Scan for the cell matching the given text and deliver its (X, Y) coordinate at center. 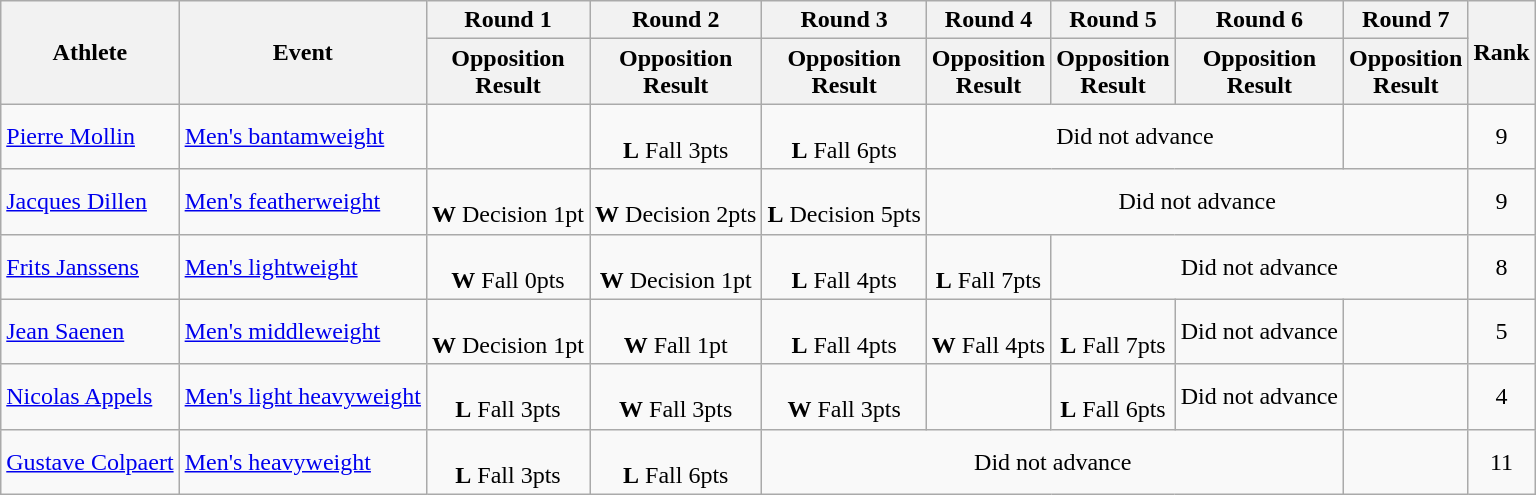
Round 2 (676, 20)
Athlete (90, 52)
Round 1 (508, 20)
L Decision 5pts (844, 202)
Men's featherweight (302, 202)
Jacques Dillen (90, 202)
Frits Janssens (90, 266)
Jean Saenen (90, 332)
Gustave Colpaert (90, 462)
Event (302, 52)
5 (1502, 332)
Nicolas Appels (90, 396)
11 (1502, 462)
Rank (1502, 52)
Men's light heavyweight (302, 396)
4 (1502, 396)
Men's bantamweight (302, 136)
Men's middleweight (302, 332)
W Fall 1pt (676, 332)
Round 7 (1406, 20)
Men's heavyweight (302, 462)
8 (1502, 266)
Round 6 (1259, 20)
Round 4 (988, 20)
W Fall 4pts (988, 332)
Pierre Mollin (90, 136)
Men's lightweight (302, 266)
Round 3 (844, 20)
Round 5 (1113, 20)
W Fall 0pts (508, 266)
W Decision 2pts (676, 202)
